Find where the given text appears and provide that cell's center as [x, y] coordinate. 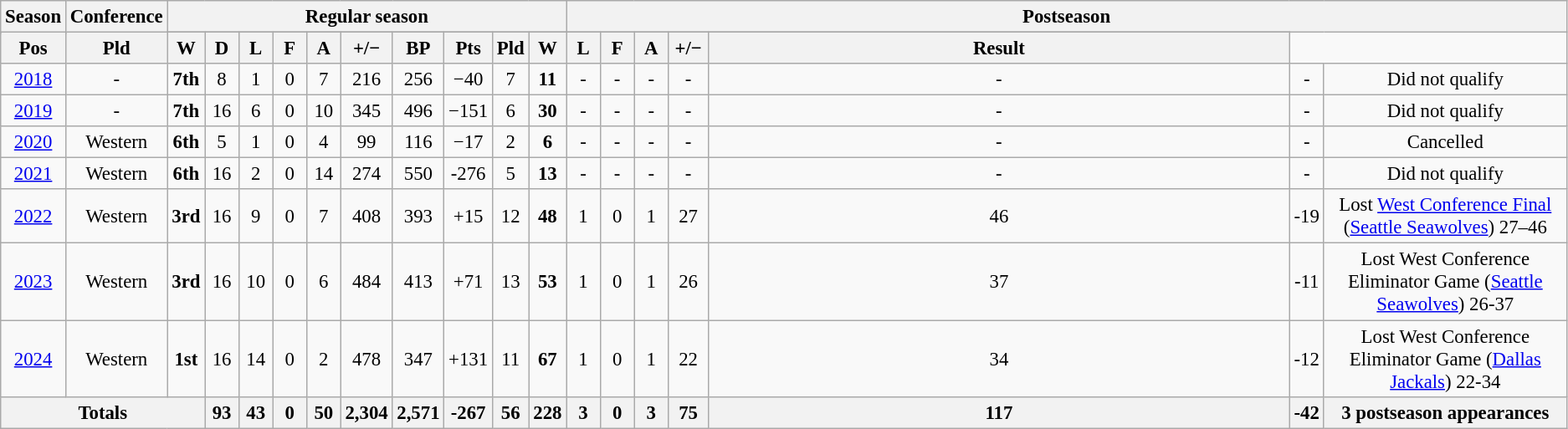
-19 [1307, 216]
46 [999, 216]
Pts [469, 49]
99 [366, 142]
93 [223, 412]
228 [547, 412]
256 [418, 79]
2021 [33, 174]
2,304 [366, 412]
Conference [116, 17]
67 [547, 359]
Season [33, 17]
413 [418, 282]
216 [366, 79]
550 [418, 174]
-42 [1307, 412]
3 postseason appearances [1445, 412]
4 [325, 142]
+131 [469, 359]
2020 [33, 142]
48 [547, 216]
2018 [33, 79]
D [223, 49]
12 [510, 216]
75 [689, 412]
37 [999, 282]
22 [689, 359]
8 [223, 79]
-11 [1307, 282]
274 [366, 174]
393 [418, 216]
−17 [469, 142]
117 [999, 412]
496 [418, 111]
Result [999, 49]
408 [366, 216]
-276 [469, 174]
Cancelled [1445, 142]
Lost West Conference Eliminator Game (Dallas Jackals) 22-34 [1445, 359]
34 [999, 359]
30 [547, 111]
Lost West Conference Eliminator Game (Seattle Seawolves) 26-37 [1445, 282]
-267 [469, 412]
+71 [469, 282]
Totals [103, 412]
50 [325, 412]
BP [418, 49]
−40 [469, 79]
56 [510, 412]
26 [689, 282]
Postseason [1067, 17]
478 [366, 359]
347 [418, 359]
27 [689, 216]
484 [366, 282]
1st [186, 359]
−151 [469, 111]
Regular season [366, 17]
-12 [1307, 359]
Lost West Conference Final (Seattle Seawolves) 27–46 [1445, 216]
Pos [33, 49]
2022 [33, 216]
2023 [33, 282]
53 [547, 282]
2024 [33, 359]
43 [256, 412]
2,571 [418, 412]
345 [366, 111]
2019 [33, 111]
116 [418, 142]
+15 [469, 216]
9 [256, 216]
